Identify which cell holds the provided text, then report its (X, Y) central coordinate. 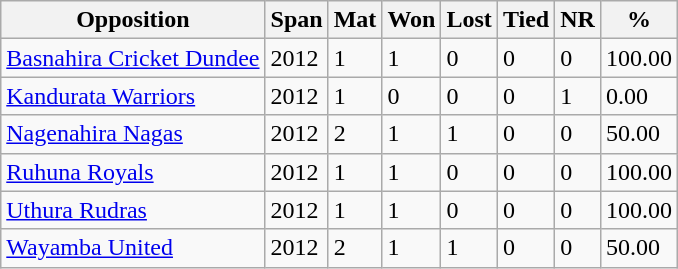
Opposition (133, 20)
Wayamba United (133, 248)
Span (296, 20)
Basnahira Cricket Dundee (133, 58)
0.00 (638, 96)
Mat (355, 20)
Lost (469, 20)
% (638, 20)
Ruhuna Royals (133, 172)
Kandurata Warriors (133, 96)
Nagenahira Nagas (133, 134)
NR (578, 20)
Uthura Rudras (133, 210)
Tied (526, 20)
Won (412, 20)
